Find where the given text appears and provide that cell's center as [x, y] coordinate. 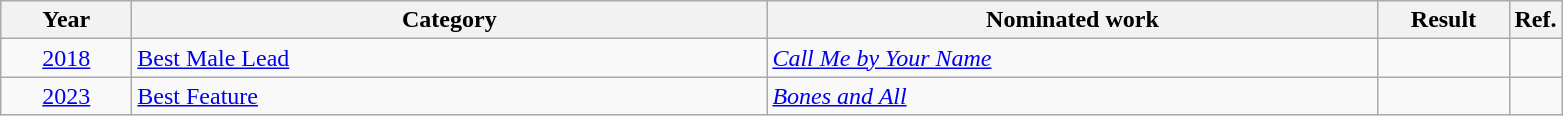
Result [1444, 20]
Category [450, 20]
2018 [66, 58]
Bones and All [1072, 96]
Call Me by Your Name [1072, 58]
2023 [66, 96]
Best Male Lead [450, 58]
Best Feature [450, 96]
Ref. [1536, 20]
Nominated work [1072, 20]
Year [66, 20]
